Provide the (x, y) coordinate of the cell's center where the given text is located.  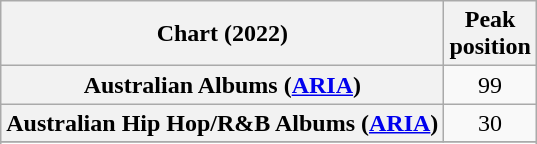
30 (490, 123)
Australian Hip Hop/R&B Albums (ARIA) (222, 123)
Chart (2022) (222, 34)
Peakposition (490, 34)
99 (490, 85)
Australian Albums (ARIA) (222, 85)
